Provide the [X, Y] coordinate of the cell's center where the given text is located.  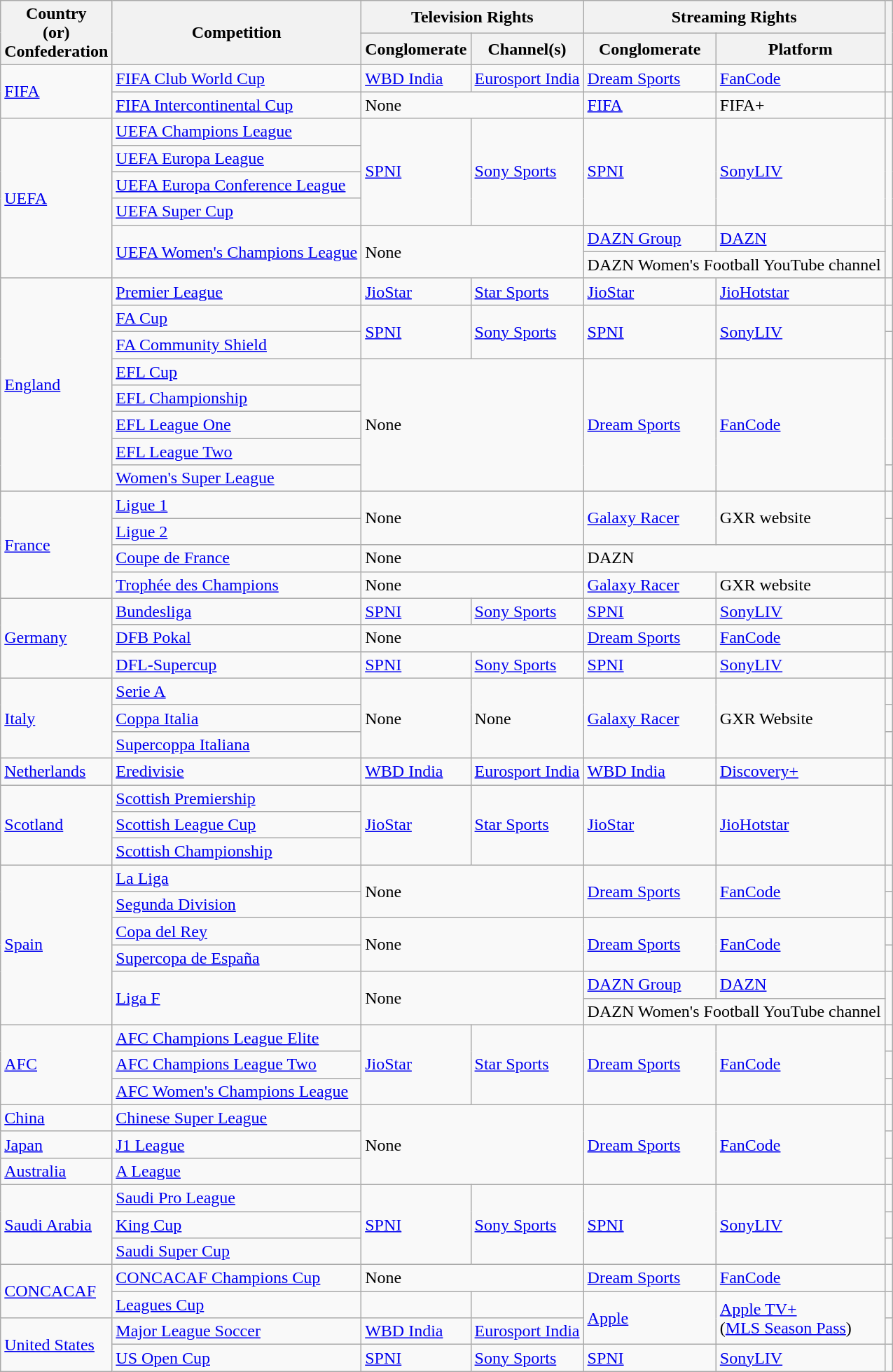
United States [56, 1345]
Chinese Super League [237, 1118]
Streaming Rights [734, 17]
China [56, 1118]
UEFA Champions League [237, 132]
Scottish League Cup [237, 825]
UEFA Europa Conference League [237, 185]
FIFA Intercontinental Cup [237, 105]
Women's Super League [237, 478]
Scottish Premiership [237, 798]
DFL-Supercup [237, 665]
Channel(s) [527, 49]
Major League Soccer [237, 1331]
AFC Women's Champions League [237, 1091]
France [56, 545]
Trophée des Champions [237, 585]
EFL Cup [237, 372]
FA Community Shield [237, 345]
FA Cup [237, 318]
Saudi Arabia [56, 1224]
US Open Cup [237, 1358]
England [56, 384]
UEFA Europa League [237, 158]
Eredivisie [237, 771]
Premier League [237, 291]
Italy [56, 718]
Supercoppa Italiana [237, 744]
Australia [56, 1171]
Bundesliga [237, 611]
Competition [237, 33]
UEFA Women's Champions League [237, 251]
Saudi Super Cup [237, 1252]
EFL League One [237, 425]
Coppa Italia [237, 718]
Supercopa de España [237, 958]
Serie A [237, 691]
Copa del Rey [237, 931]
DFB Pokal [237, 638]
A League [237, 1171]
Scottish Championship [237, 852]
EFL League Two [237, 452]
GXR Website [800, 718]
Segunda Division [237, 905]
Japan [56, 1144]
Country(or)Confederation [56, 33]
Germany [56, 638]
CONCACAF [56, 1291]
Ligue 2 [237, 532]
Apple TV+(MLS Season Pass) [800, 1318]
Spain [56, 945]
Liga F [237, 998]
Netherlands [56, 771]
FIFA+ [800, 105]
La Liga [237, 878]
Scotland [56, 824]
Leagues Cup [237, 1305]
Coupe de France [237, 558]
J1 League [237, 1144]
Television Rights [472, 17]
Discovery+ [800, 771]
UEFA [56, 198]
FIFA Club World Cup [237, 78]
UEFA Super Cup [237, 212]
Saudi Pro League [237, 1198]
Apple [650, 1318]
AFC [56, 1065]
CONCACAF Champions Cup [237, 1278]
EFL Championship [237, 399]
Ligue 1 [237, 505]
King Cup [237, 1225]
AFC Champions League Two [237, 1065]
AFC Champions League Elite [237, 1038]
Platform [800, 49]
